Determine the [x, y] coordinate at the center of the cell enclosing the given text.  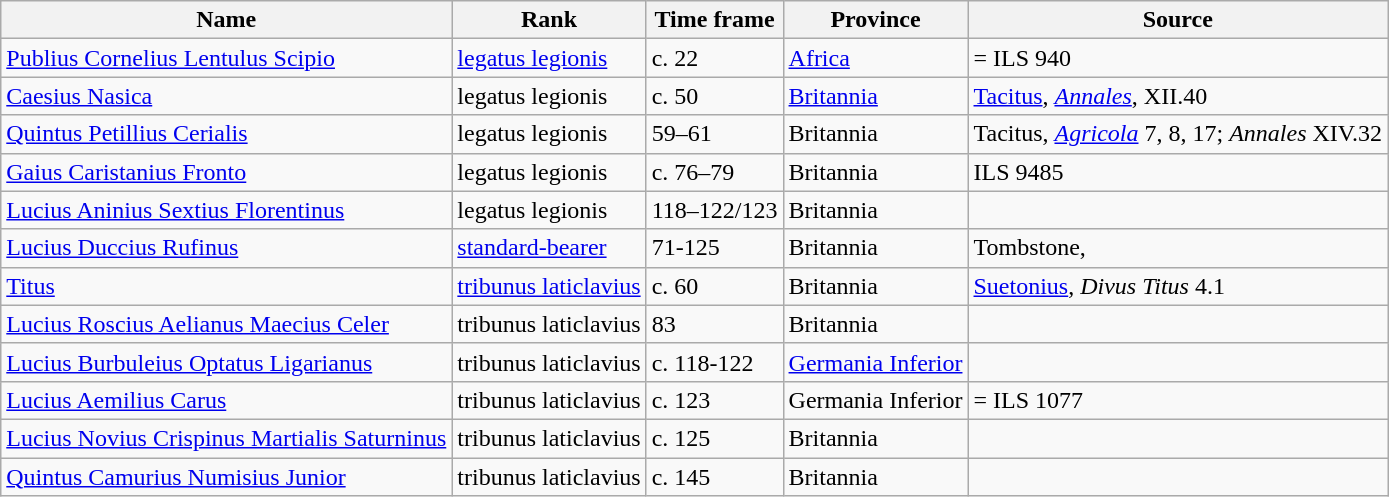
Lucius Aemilius Carus [226, 400]
Lucius Novius Crispinus Martialis Saturninus [226, 438]
c. 118-122 [714, 362]
Rank [549, 20]
Tombstone, [1178, 248]
Tacitus, Agricola 7, 8, 17; Annales XIV.32 [1178, 134]
Africa [876, 58]
c. 125 [714, 438]
= ILS 1077 [1178, 400]
c. 76–79 [714, 172]
83 [714, 324]
ILS 9485 [1178, 172]
standard-bearer [549, 248]
71-125 [714, 248]
c. 60 [714, 286]
Publius Cornelius Lentulus Scipio [226, 58]
Gaius Caristanius Fronto [226, 172]
Source [1178, 20]
Tacitus, Annales, XII.40 [1178, 96]
c. 123 [714, 400]
c. 145 [714, 477]
Quintus Camurius Numisius Junior [226, 477]
c. 22 [714, 58]
Quintus Petillius Cerialis [226, 134]
Name [226, 20]
Lucius Roscius Aelianus Maecius Celer [226, 324]
59–61 [714, 134]
c. 50 [714, 96]
Province [876, 20]
= ILS 940 [1178, 58]
Lucius Duccius Rufinus [226, 248]
Titus [226, 286]
Lucius Aninius Sextius Florentinus [226, 210]
Suetonius, Divus Titus 4.1 [1178, 286]
Lucius Burbuleius Optatus Ligarianus [226, 362]
118–122/123 [714, 210]
Time frame [714, 20]
Caesius Nasica [226, 96]
